Find where the given text appears and provide that cell's center as [x, y] coordinate. 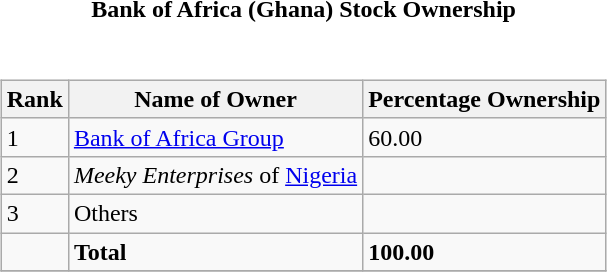
Bank of Africa Group [215, 137]
100.00 [484, 251]
Others [215, 213]
Name of Owner [215, 99]
Total [215, 251]
3 [34, 213]
1 [34, 137]
Meeky Enterprises of Nigeria [215, 175]
60.00 [484, 137]
Rank [34, 99]
Percentage Ownership [484, 99]
2 [34, 175]
